Output the (X, Y) coordinate of the center of the cell containing the given text.  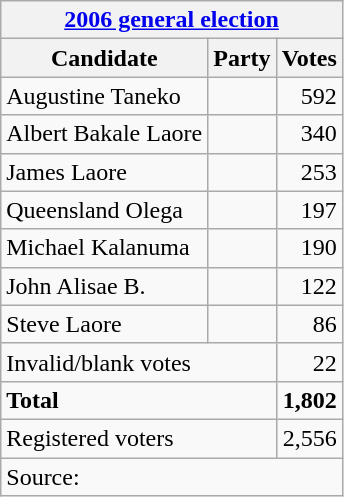
John Alisae B. (104, 286)
Queensland Olega (104, 210)
253 (309, 172)
2006 general election (172, 20)
2,556 (309, 438)
Augustine Taneko (104, 96)
Votes (309, 58)
86 (309, 324)
Candidate (104, 58)
Albert Bakale Laore (104, 134)
Total (138, 400)
22 (309, 362)
122 (309, 286)
340 (309, 134)
190 (309, 248)
197 (309, 210)
Registered voters (138, 438)
James Laore (104, 172)
592 (309, 96)
Source: (172, 477)
1,802 (309, 400)
Party (242, 58)
Invalid/blank votes (138, 362)
Michael Kalanuma (104, 248)
Steve Laore (104, 324)
